Return (X, Y) of the center of cell containing provided text 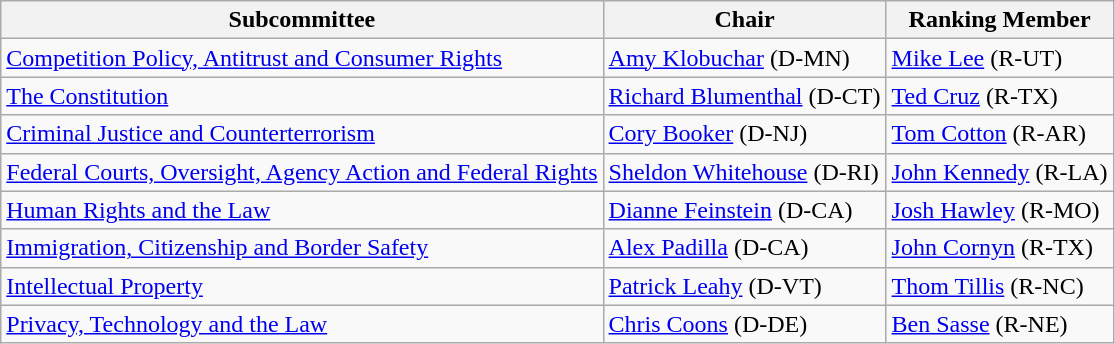
Josh Hawley (R-MO) (1000, 210)
Thom Tillis (R-NC) (1000, 286)
John Kennedy (R-LA) (1000, 172)
Criminal Justice and Counterterrorism (302, 134)
Tom Cotton (R-AR) (1000, 134)
Chair (744, 20)
Richard Blumenthal (D-CT) (744, 96)
The Constitution (302, 96)
Ted Cruz (R-TX) (1000, 96)
Subcommittee (302, 20)
Mike Lee (R-UT) (1000, 58)
Sheldon Whitehouse (D-RI) (744, 172)
John Cornyn (R-TX) (1000, 248)
Chris Coons (D-DE) (744, 324)
Cory Booker (D-NJ) (744, 134)
Dianne Feinstein (D-CA) (744, 210)
Human Rights and the Law (302, 210)
Alex Padilla (D-CA) (744, 248)
Competition Policy, Antitrust and Consumer Rights (302, 58)
Patrick Leahy (D-VT) (744, 286)
Intellectual Property (302, 286)
Amy Klobuchar (D-MN) (744, 58)
Federal Courts, Oversight, Agency Action and Federal Rights (302, 172)
Ben Sasse (R-NE) (1000, 324)
Privacy, Technology and the Law (302, 324)
Ranking Member (1000, 20)
Immigration, Citizenship and Border Safety (302, 248)
